Scan for the cell matching the given text and deliver its [X, Y] coordinate at center. 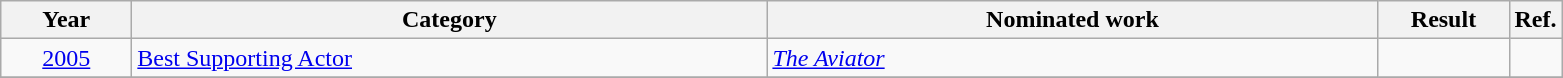
2005 [66, 58]
Nominated work [1072, 20]
Ref. [1536, 20]
Best Supporting Actor [450, 58]
Category [450, 20]
Year [66, 20]
The Aviator [1072, 58]
Result [1444, 20]
